Output the [X, Y] coordinate of the center of the cell containing the given text.  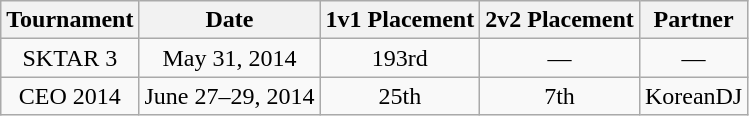
Tournament [70, 20]
7th [560, 96]
May 31, 2014 [230, 58]
Partner [693, 20]
Date [230, 20]
KoreanDJ [693, 96]
June 27–29, 2014 [230, 96]
25th [400, 96]
CEO 2014 [70, 96]
2v2 Placement [560, 20]
SKTAR 3 [70, 58]
193rd [400, 58]
1v1 Placement [400, 20]
